Scan for the cell matching the given text and deliver its (X, Y) coordinate at center. 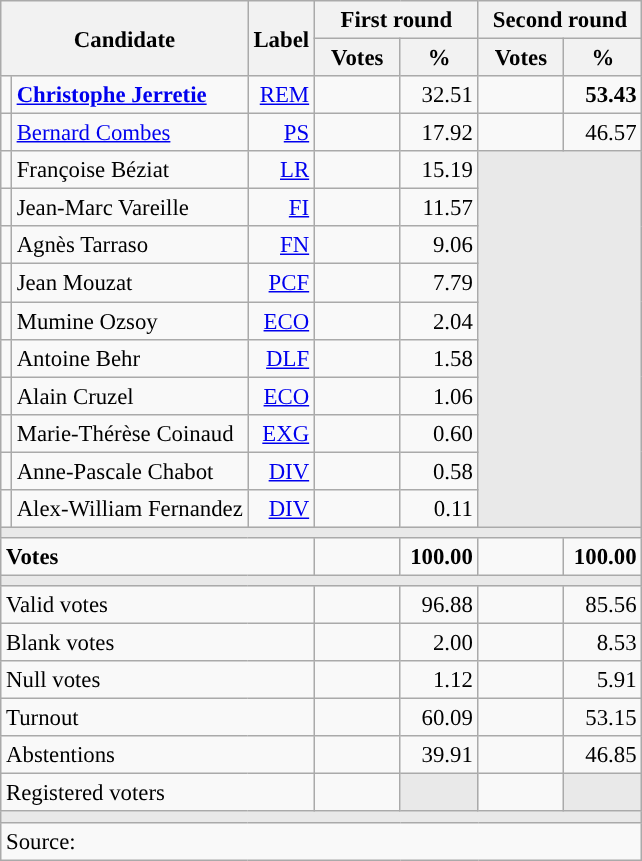
8.53 (603, 643)
Candidate (124, 38)
Agnès Tarraso (130, 245)
Mumine Ozsoy (130, 321)
REM (281, 95)
85.56 (603, 605)
1.06 (439, 396)
7.79 (439, 283)
5.91 (603, 680)
LR (281, 170)
Abstentions (158, 755)
53.15 (603, 718)
46.57 (603, 133)
1.12 (439, 680)
32.51 (439, 95)
Antoine Behr (130, 358)
17.92 (439, 133)
Christophe Jerretie (130, 95)
Blank votes (158, 643)
FI (281, 208)
EXG (281, 433)
PCF (281, 283)
Bernard Combes (130, 133)
Alain Cruzel (130, 396)
First round (396, 20)
0.60 (439, 433)
Alex-William Fernandez (130, 509)
0.11 (439, 509)
FN (281, 245)
15.19 (439, 170)
Null votes (158, 680)
96.88 (439, 605)
2.00 (439, 643)
Registered voters (158, 793)
Second round (560, 20)
Anne-Pascale Chabot (130, 471)
Jean Mouzat (130, 283)
DLF (281, 358)
Françoise Béziat (130, 170)
53.43 (603, 95)
9.06 (439, 245)
2.04 (439, 321)
PS (281, 133)
Label (281, 38)
Turnout (158, 718)
11.57 (439, 208)
46.85 (603, 755)
39.91 (439, 755)
60.09 (439, 718)
1.58 (439, 358)
Marie-Thérèse Coinaud (130, 433)
0.58 (439, 471)
Source: (322, 841)
Jean-Marc Vareille (130, 208)
Valid votes (158, 605)
